Detect which cell encompasses the target text, then output its [X, Y] center coordinate. 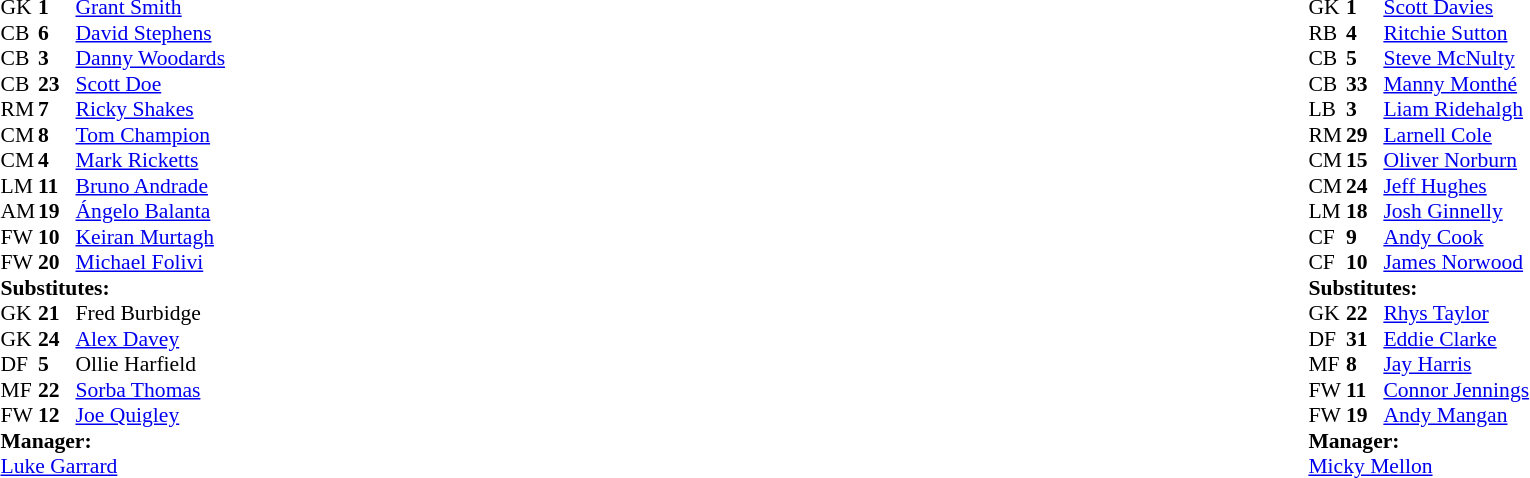
Mark Ricketts [151, 161]
29 [1365, 135]
Jeff Hughes [1456, 186]
12 [57, 415]
Keiran Murtagh [151, 237]
6 [57, 33]
Tom Champion [151, 135]
Ritchie Sutton [1456, 33]
7 [57, 109]
Ángelo Balanta [151, 211]
21 [57, 313]
Fred Burbidge [151, 313]
Steve McNulty [1456, 59]
Connor Jennings [1456, 390]
Liam Ridehalgh [1456, 109]
Alex Davey [151, 339]
Michael Folivi [151, 263]
RB [1327, 33]
9 [1365, 237]
Bruno Andrade [151, 186]
15 [1365, 161]
33 [1365, 84]
Oliver Norburn [1456, 161]
Ricky Shakes [151, 109]
Josh Ginnelly [1456, 211]
Joe Quigley [151, 415]
Ollie Harfield [151, 365]
Eddie Clarke [1456, 339]
Scott Doe [151, 84]
Manny Monthé [1456, 84]
23 [57, 84]
Sorba Thomas [151, 390]
20 [57, 263]
Larnell Cole [1456, 135]
Andy Cook [1456, 237]
Rhys Taylor [1456, 313]
AM [19, 211]
LB [1327, 109]
David Stephens [151, 33]
Danny Woodards [151, 59]
James Norwood [1456, 263]
Jay Harris [1456, 365]
Andy Mangan [1456, 415]
31 [1365, 339]
18 [1365, 211]
